Search for the cell housing the specified text and yield its (X, Y) center coordinate. 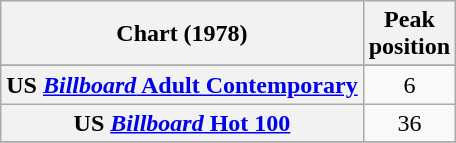
US Billboard Hot 100 (182, 123)
Chart (1978) (182, 34)
US Billboard Adult Contemporary (182, 85)
Peakposition (409, 34)
36 (409, 123)
6 (409, 85)
